Capture the cell that displays the provided text and extract its (X, Y) central coordinate. 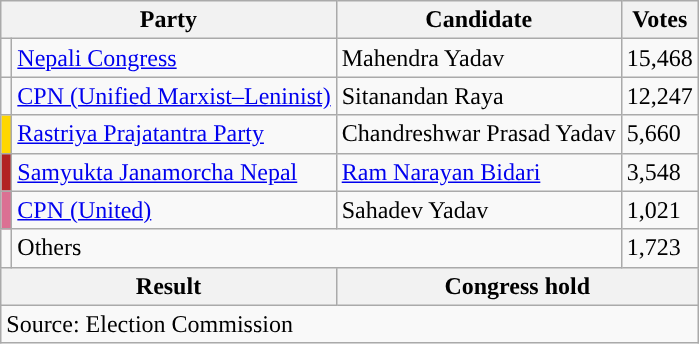
12,247 (660, 96)
3,548 (660, 172)
Sahadev Yadav (478, 210)
CPN (United) (174, 210)
Candidate (478, 20)
15,468 (660, 58)
Sitanandan Raya (478, 96)
Party (168, 20)
Mahendra Yadav (478, 58)
Others (316, 248)
5,660 (660, 134)
Source: Election Commission (350, 324)
Nepali Congress (174, 58)
Samyukta Janamorcha Nepal (174, 172)
1,021 (660, 210)
Votes (660, 20)
Result (168, 286)
1,723 (660, 248)
Chandreshwar Prasad Yadav (478, 134)
Rastriya Prajatantra Party (174, 134)
Ram Narayan Bidari (478, 172)
CPN (Unified Marxist–Leninist) (174, 96)
Congress hold (517, 286)
